Find where the given text appears and provide that cell's center as [X, Y] coordinate. 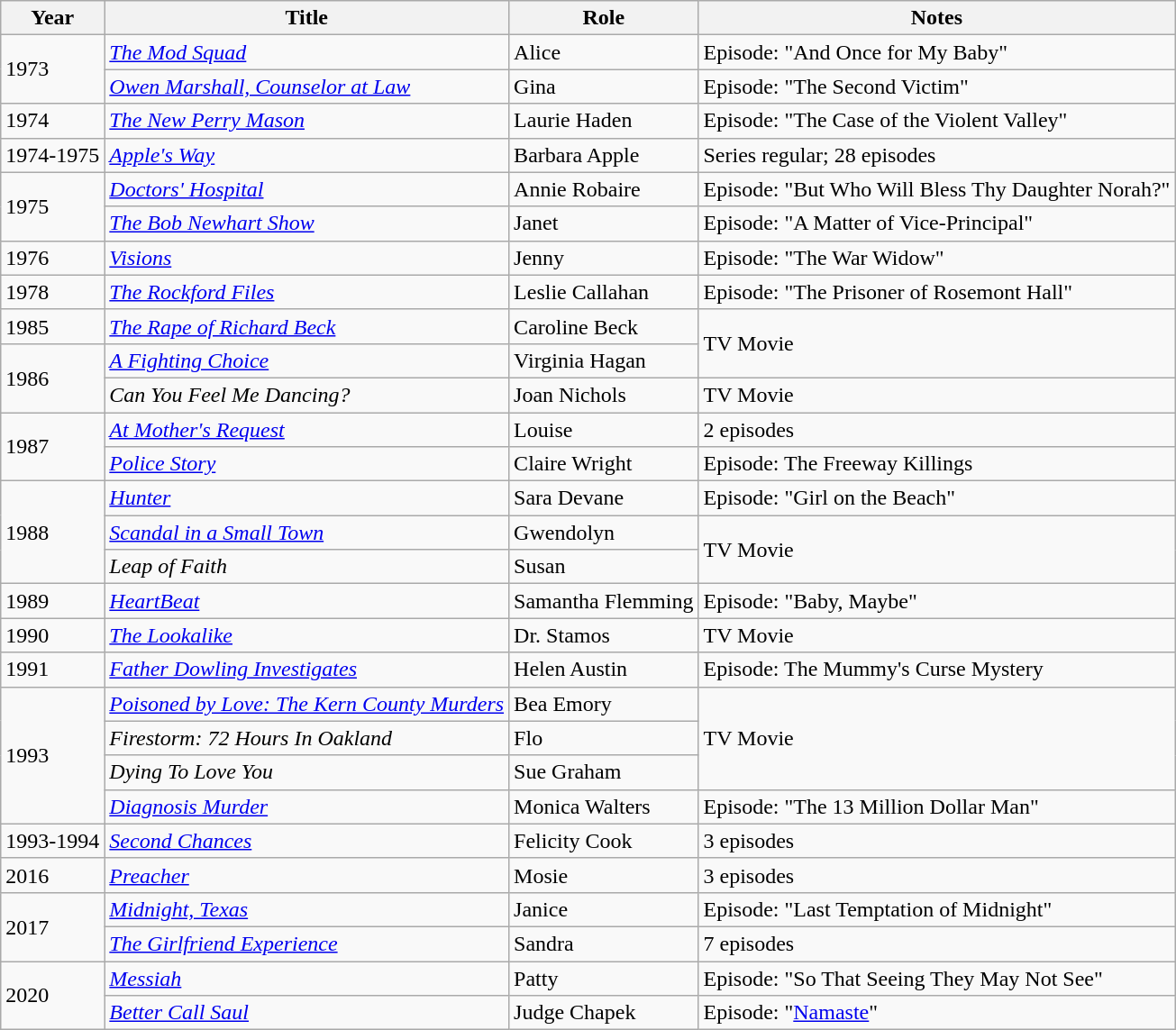
Flo [604, 738]
Janice [604, 909]
Episode: "The Prisoner of Rosemont Hall" [937, 292]
Patty [604, 978]
Gina [604, 87]
Sue Graham [604, 772]
1974-1975 [52, 155]
Louise [604, 430]
Claire Wright [604, 464]
1989 [52, 601]
1993 [52, 755]
Notes [937, 18]
1986 [52, 378]
Joan Nichols [604, 395]
Police Story [306, 464]
Episode: "The War Widow" [937, 258]
1978 [52, 292]
1991 [52, 670]
Owen Marshall, Counselor at Law [306, 87]
Episode: "So That Seeing They May Not See" [937, 978]
Leslie Callahan [604, 292]
7 episodes [937, 943]
The Girlfriend Experience [306, 943]
Virginia Hagan [604, 360]
Leap of Faith [306, 567]
1987 [52, 447]
The New Perry Mason [306, 121]
Can You Feel Me Dancing? [306, 395]
Episode: "But Who Will Bless Thy Daughter Norah?" [937, 189]
A Fighting Choice [306, 360]
1988 [52, 533]
Janet [604, 223]
Role [604, 18]
Dr. Stamos [604, 635]
Laurie Haden [604, 121]
Jenny [604, 258]
Susan [604, 567]
Annie Robaire [604, 189]
Bea Emory [604, 704]
Episode: "A Matter of Vice-Principal" [937, 223]
Episode: The Freeway Killings [937, 464]
2020 [52, 995]
Episode: "Namaste" [937, 1013]
The Bob Newhart Show [306, 223]
Dying To Love You [306, 772]
2017 [52, 926]
Apple's Way [306, 155]
Hunter [306, 498]
Midnight, Texas [306, 909]
Title [306, 18]
Series regular; 28 episodes [937, 155]
Monica Walters [604, 807]
Messiah [306, 978]
Felicity Cook [604, 841]
The Rape of Richard Beck [306, 326]
Caroline Beck [604, 326]
Second Chances [306, 841]
Sandra [604, 943]
1985 [52, 326]
Episode: "And Once for My Baby" [937, 52]
Episode: "The Second Victim" [937, 87]
Father Dowling Investigates [306, 670]
1976 [52, 258]
The Rockford Files [306, 292]
The Mod Squad [306, 52]
Episode: "Baby, Maybe" [937, 601]
Gwendolyn [604, 533]
1975 [52, 206]
2016 [52, 875]
Better Call Saul [306, 1013]
Episode: "Last Temptation of Midnight" [937, 909]
Diagnosis Murder [306, 807]
At Mother's Request [306, 430]
Scandal in a Small Town [306, 533]
Barbara Apple [604, 155]
Alice [604, 52]
1973 [52, 69]
Helen Austin [604, 670]
Samantha Flemming [604, 601]
Episode: "The 13 Million Dollar Man" [937, 807]
Year [52, 18]
Sara Devane [604, 498]
Episode: "Girl on the Beach" [937, 498]
Firestorm: 72 Hours In Oakland [306, 738]
1993-1994 [52, 841]
1974 [52, 121]
Mosie [604, 875]
Poisoned by Love: The Kern County Murders [306, 704]
Judge Chapek [604, 1013]
The Lookalike [306, 635]
Episode: "The Case of the Violent Valley" [937, 121]
Preacher [306, 875]
Visions [306, 258]
2 episodes [937, 430]
HeartBeat [306, 601]
1990 [52, 635]
Doctors' Hospital [306, 189]
Episode: The Mummy's Curse Mystery [937, 670]
